From the cell containing the given text, extract its center point as (x, y) coordinate. 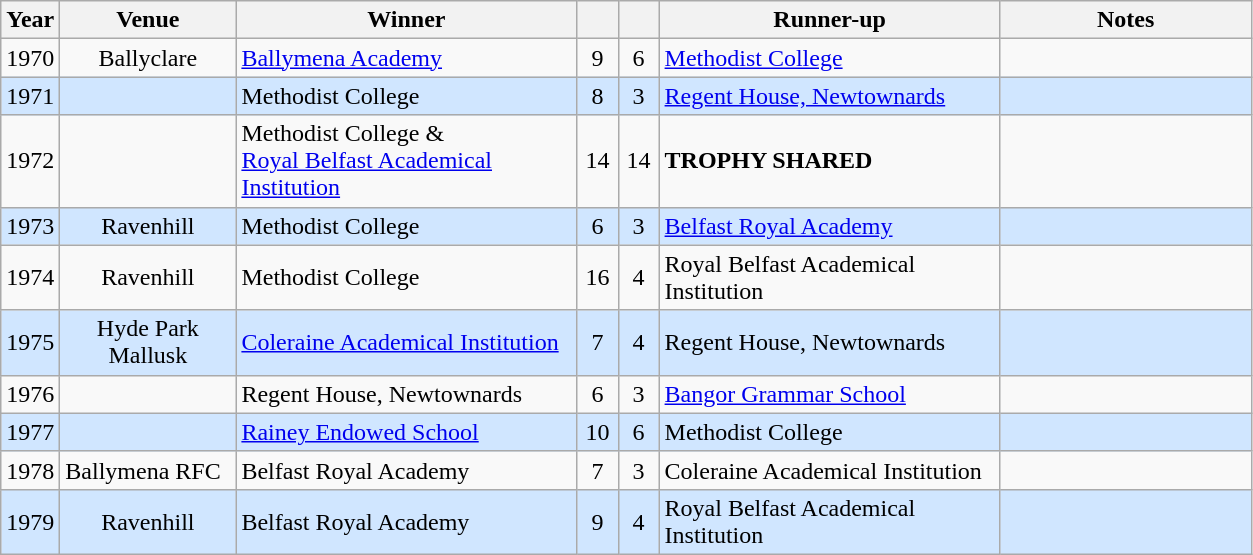
1971 (30, 96)
1970 (30, 58)
Venue (148, 20)
1979 (30, 522)
16 (598, 278)
10 (598, 432)
1974 (30, 278)
Rainey Endowed School (406, 432)
1978 (30, 470)
1973 (30, 226)
Ballymena Academy (406, 58)
1972 (30, 161)
Notes (1126, 20)
1976 (30, 394)
TROPHY SHARED (830, 161)
1977 (30, 432)
Hyde Park Mallusk (148, 342)
Ballymena RFC (148, 470)
1975 (30, 342)
Runner-up (830, 20)
Year (30, 20)
8 (598, 96)
Winner (406, 20)
Ballyclare (148, 58)
Methodist College &Royal Belfast Academical Institution (406, 161)
Bangor Grammar School (830, 394)
